Provide the (x, y) coordinate of the cell's center where the given text is located.  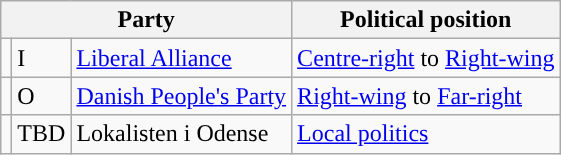
Danish People's Party (182, 96)
Political position (426, 20)
Liberal Alliance (182, 58)
Local politics (426, 134)
O (42, 96)
I (42, 58)
Right-wing to Far-right (426, 96)
Centre-right to Right-wing (426, 58)
Lokalisten i Odense (182, 134)
Party (146, 20)
TBD (42, 134)
